Identify which cell holds the provided text, then report its [x, y] central coordinate. 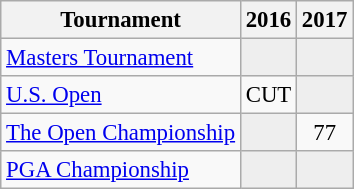
2016 [268, 20]
2017 [325, 20]
Tournament [121, 20]
The Open Championship [121, 133]
U.S. Open [121, 95]
Masters Tournament [121, 58]
77 [325, 133]
PGA Championship [121, 170]
CUT [268, 95]
